Capture the cell that displays the provided text and extract its [X, Y] central coordinate. 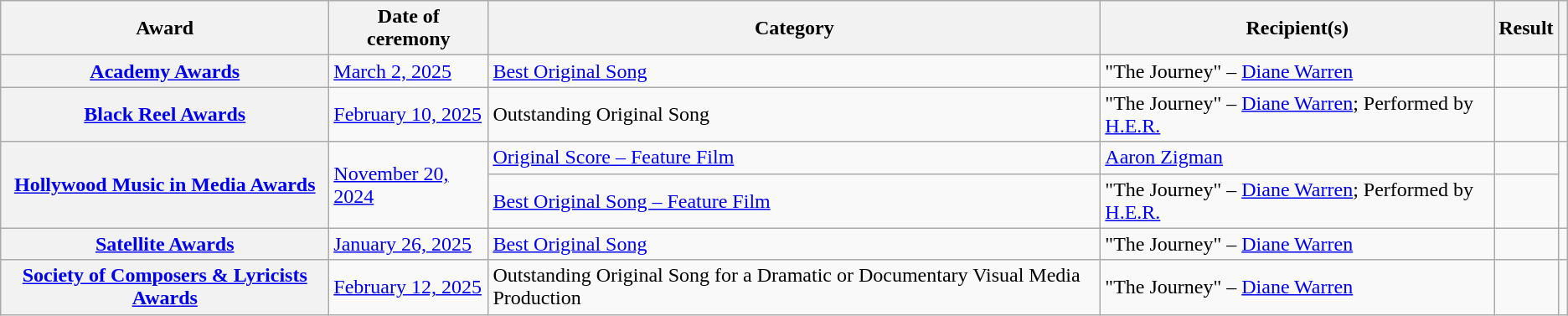
November 20, 2024 [409, 184]
Outstanding Original Song [794, 114]
Satellite Awards [165, 244]
Black Reel Awards [165, 114]
Society of Composers & Lyricists Awards [165, 287]
Aaron Zigman [1297, 158]
February 10, 2025 [409, 114]
January 26, 2025 [409, 244]
Best Original Song – Feature Film [794, 201]
Academy Awards [165, 71]
Result [1526, 28]
Recipient(s) [1297, 28]
Outstanding Original Song for a Dramatic or Documentary Visual Media Production [794, 287]
Date of ceremony [409, 28]
March 2, 2025 [409, 71]
Hollywood Music in Media Awards [165, 184]
Category [794, 28]
February 12, 2025 [409, 287]
Original Score – Feature Film [794, 158]
Award [165, 28]
